Detect which cell encompasses the target text, then output its (X, Y) center coordinate. 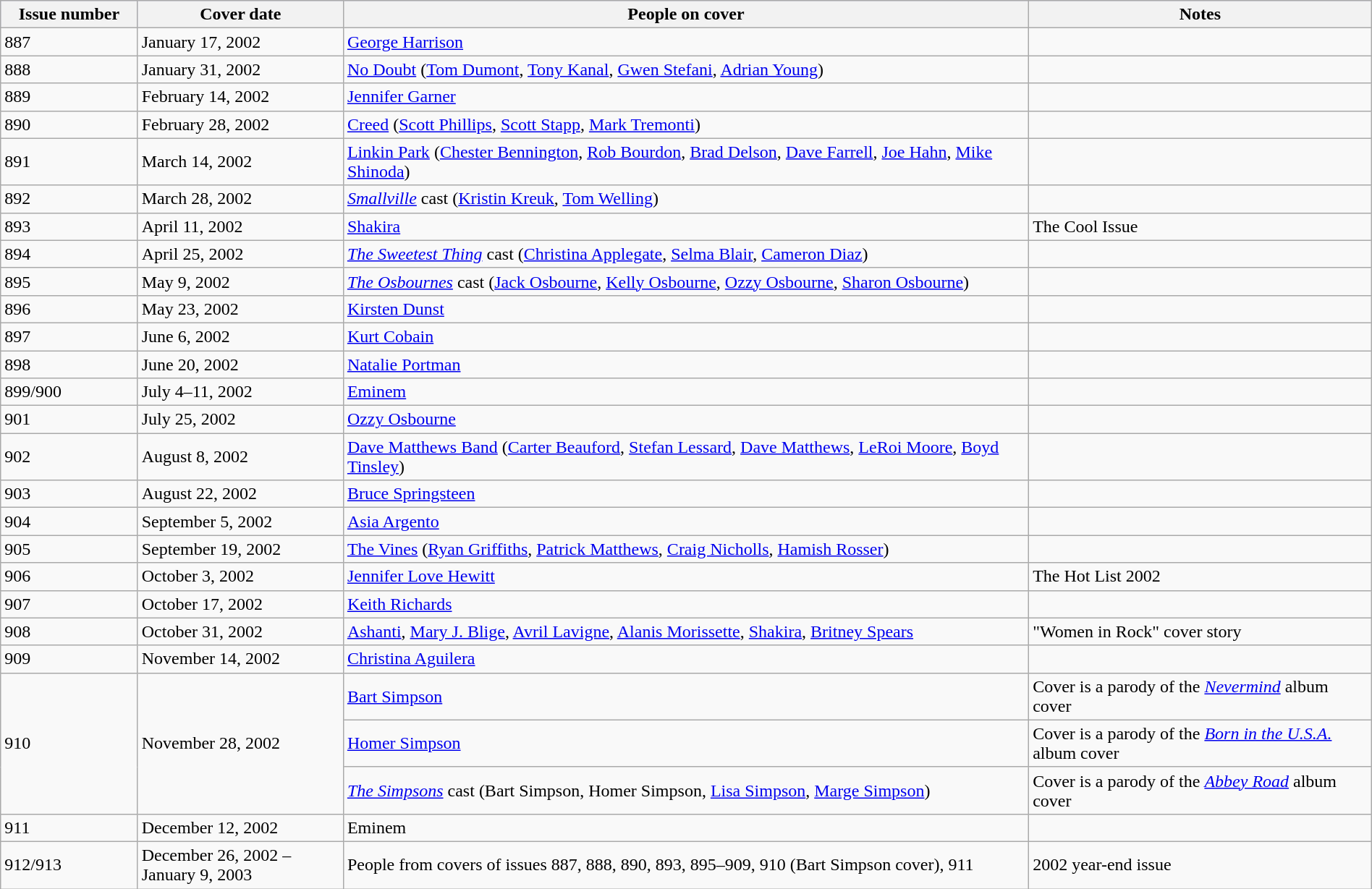
Notes (1200, 14)
Bart Simpson (686, 696)
908 (69, 631)
Ashanti, Mary J. Blige, Avril Lavigne, Alanis Morissette, Shakira, Britney Spears (686, 631)
No Doubt (Tom Dumont, Tony Kanal, Gwen Stefani, Adrian Young) (686, 69)
June 20, 2002 (240, 364)
The Simpsons cast (Bart Simpson, Homer Simpson, Lisa Simpson, Marge Simpson) (686, 790)
Christina Aguilera (686, 659)
Cover is a parody of the Born in the U.S.A. album cover (1200, 744)
Cover date (240, 14)
890 (69, 124)
911 (69, 828)
March 28, 2002 (240, 199)
People on cover (686, 14)
Asia Argento (686, 522)
November 28, 2002 (240, 744)
February 14, 2002 (240, 97)
896 (69, 309)
Kirsten Dunst (686, 309)
912/913 (69, 865)
The Cool Issue (1200, 226)
Homer Simpson (686, 744)
905 (69, 549)
Ozzy Osbourne (686, 420)
Kurt Cobain (686, 336)
887 (69, 42)
891 (69, 162)
The Hot List 2002 (1200, 577)
888 (69, 69)
Cover is a parody of the Nevermind album cover (1200, 696)
889 (69, 97)
Natalie Portman (686, 364)
Dave Matthews Band (Carter Beauford, Stefan Lessard, Dave Matthews, LeRoi Moore, Boyd Tinsley) (686, 457)
892 (69, 199)
June 6, 2002 (240, 336)
May 23, 2002 (240, 309)
March 14, 2002 (240, 162)
December 12, 2002 (240, 828)
909 (69, 659)
The Osbournes cast (Jack Osbourne, Kelly Osbourne, Ozzy Osbourne, Sharon Osbourne) (686, 281)
910 (69, 744)
September 19, 2002 (240, 549)
907 (69, 604)
July 25, 2002 (240, 420)
October 3, 2002 (240, 577)
Smallville cast (Kristin Kreuk, Tom Welling) (686, 199)
April 11, 2002 (240, 226)
The Sweetest Thing cast (Christina Applegate, Selma Blair, Cameron Diaz) (686, 254)
895 (69, 281)
2002 year-end issue (1200, 865)
February 28, 2002 (240, 124)
901 (69, 420)
January 17, 2002 (240, 42)
Cover is a parody of the Abbey Road album cover (1200, 790)
The Vines (Ryan Griffiths, Patrick Matthews, Craig Nicholls, Hamish Rosser) (686, 549)
Linkin Park (Chester Bennington, Rob Bourdon, Brad Delson, Dave Farrell, Joe Hahn, Mike Shinoda) (686, 162)
August 22, 2002 (240, 494)
"Women in Rock" cover story (1200, 631)
July 4–11, 2002 (240, 392)
December 26, 2002 – January 9, 2003 (240, 865)
Shakira (686, 226)
902 (69, 457)
September 5, 2002 (240, 522)
903 (69, 494)
November 14, 2002 (240, 659)
October 17, 2002 (240, 604)
897 (69, 336)
Jennifer Love Hewitt (686, 577)
899/900 (69, 392)
Keith Richards (686, 604)
People from covers of issues 887, 888, 890, 893, 895–909, 910 (Bart Simpson cover), 911 (686, 865)
904 (69, 522)
Jennifer Garner (686, 97)
894 (69, 254)
898 (69, 364)
906 (69, 577)
January 31, 2002 (240, 69)
Creed (Scott Phillips, Scott Stapp, Mark Tremonti) (686, 124)
April 25, 2002 (240, 254)
George Harrison (686, 42)
893 (69, 226)
Bruce Springsteen (686, 494)
Issue number (69, 14)
May 9, 2002 (240, 281)
August 8, 2002 (240, 457)
October 31, 2002 (240, 631)
